Capture the cell that displays the provided text and extract its (x, y) central coordinate. 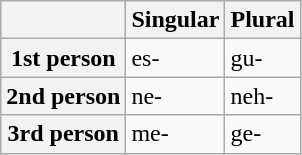
ge- (262, 134)
gu- (262, 58)
me- (176, 134)
Singular (176, 20)
1st person (64, 58)
ne- (176, 96)
neh- (262, 96)
2nd person (64, 96)
Plural (262, 20)
3rd person (64, 134)
es- (176, 58)
